Scan for the cell matching the given text and deliver its (x, y) coordinate at center. 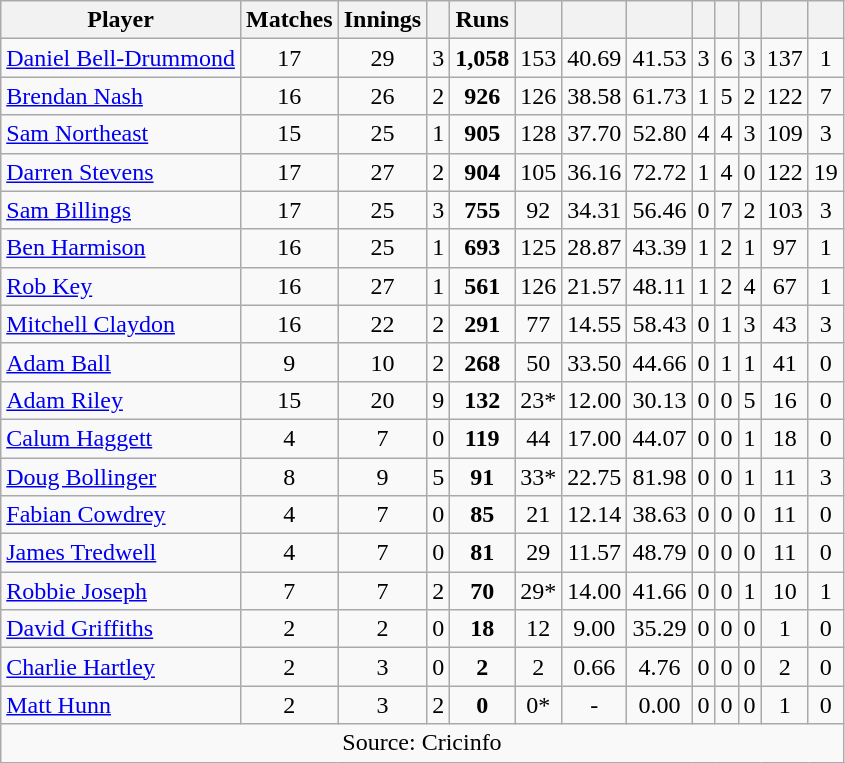
14.55 (594, 324)
37.70 (594, 134)
Robbie Joseph (121, 591)
119 (482, 438)
12.14 (594, 515)
21.57 (594, 286)
11.57 (594, 553)
97 (784, 248)
44.07 (660, 438)
125 (538, 248)
52.80 (660, 134)
- (594, 705)
Matt Hunn (121, 705)
Runs (482, 20)
38.58 (594, 96)
21 (538, 515)
41 (784, 362)
41.53 (660, 58)
0.00 (660, 705)
34.31 (594, 210)
Rob Key (121, 286)
12.00 (594, 400)
0* (538, 705)
33* (538, 477)
Player (121, 20)
8 (289, 477)
Fabian Cowdrey (121, 515)
Adam Riley (121, 400)
Adam Ball (121, 362)
12 (538, 629)
22 (382, 324)
0.66 (594, 667)
926 (482, 96)
44 (538, 438)
Mitchell Claydon (121, 324)
Calum Haggett (121, 438)
29* (538, 591)
20 (382, 400)
40.69 (594, 58)
58.43 (660, 324)
905 (482, 134)
Sam Billings (121, 210)
904 (482, 172)
26 (382, 96)
109 (784, 134)
28.87 (594, 248)
38.63 (660, 515)
Innings (382, 20)
43 (784, 324)
61.73 (660, 96)
153 (538, 58)
103 (784, 210)
Darren Stevens (121, 172)
268 (482, 362)
44.66 (660, 362)
14.00 (594, 591)
36.16 (594, 172)
693 (482, 248)
Matches (289, 20)
17.00 (594, 438)
4.76 (660, 667)
Daniel Bell-Drummond (121, 58)
Charlie Hartley (121, 667)
81.98 (660, 477)
48.79 (660, 553)
43.39 (660, 248)
755 (482, 210)
Doug Bollinger (121, 477)
6 (726, 58)
105 (538, 172)
561 (482, 286)
James Tredwell (121, 553)
Source: Cricinfo (422, 743)
56.46 (660, 210)
70 (482, 591)
128 (538, 134)
22.75 (594, 477)
33.50 (594, 362)
48.11 (660, 286)
David Griffiths (121, 629)
81 (482, 553)
72.72 (660, 172)
92 (538, 210)
137 (784, 58)
132 (482, 400)
Ben Harmison (121, 248)
23* (538, 400)
50 (538, 362)
67 (784, 286)
85 (482, 515)
291 (482, 324)
Brendan Nash (121, 96)
Sam Northeast (121, 134)
9.00 (594, 629)
19 (826, 172)
77 (538, 324)
1,058 (482, 58)
41.66 (660, 591)
91 (482, 477)
35.29 (660, 629)
30.13 (660, 400)
